Provide the [x, y] coordinate of the cell's center where the given text is located.  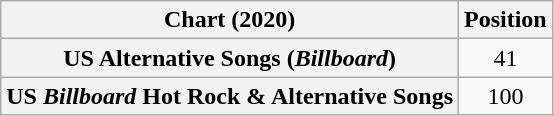
Chart (2020) [230, 20]
100 [506, 96]
Position [506, 20]
41 [506, 58]
US Billboard Hot Rock & Alternative Songs [230, 96]
US Alternative Songs (Billboard) [230, 58]
